Detect which cell encompasses the target text, then output its [X, Y] center coordinate. 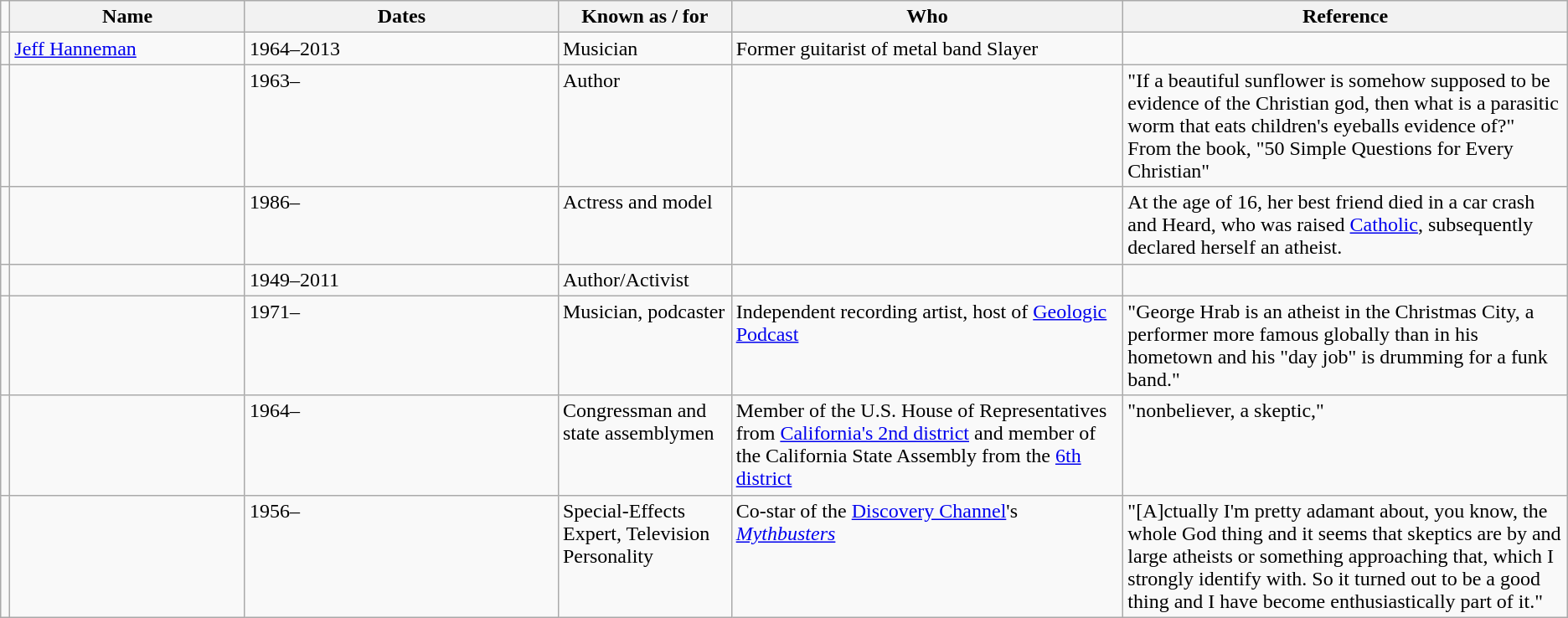
Jeff Hanneman [127, 49]
"nonbeliever, a skeptic," [1345, 445]
Actress and model [645, 225]
1971– [401, 345]
Musician [645, 49]
1956– [401, 556]
Who [927, 17]
1963– [401, 126]
Dates [401, 17]
Reference [1345, 17]
Independent recording artist, host of Geologic Podcast [927, 345]
Name [127, 17]
Author/Activist [645, 280]
1949–2011 [401, 280]
Special-Effects Expert, Television Personality [645, 556]
Author [645, 126]
Member of the U.S. House of Representatives from California's 2nd district and member of the California State Assembly from the 6th district [927, 445]
Former guitarist of metal band Slayer [927, 49]
Musician, podcaster [645, 345]
1964– [401, 445]
1964–2013 [401, 49]
1986– [401, 225]
Known as / for [645, 17]
Congressman and state assemblymen [645, 445]
Co-star of the Discovery Channel's Mythbusters [927, 556]
At the age of 16, her best friend died in a car crash and Heard, who was raised Catholic, subsequently declared herself an atheist. [1345, 225]
